Extract the [X, Y] coordinate from the center of the cell holding the provided text.  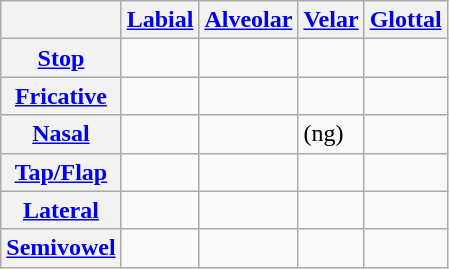
Tap/Flap [61, 172]
Alveolar [248, 20]
Stop [61, 58]
Velar [331, 20]
Fricative [61, 96]
Glottal [406, 20]
Nasal [61, 134]
Semivowel [61, 248]
Labial [160, 20]
(ng) [331, 134]
Lateral [61, 210]
